For the text-containing cell, return its midpoint in [X, Y] coordinate format. 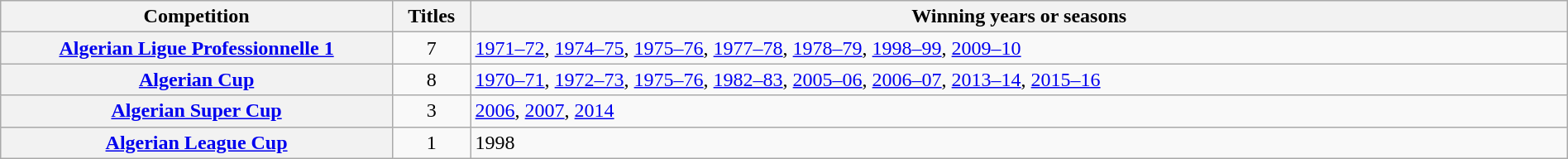
1971–72, 1974–75, 1975–76, 1977–78, 1978–79, 1998–99, 2009–10 [1019, 48]
Competition [197, 17]
8 [432, 79]
Algerian League Cup [197, 142]
1 [432, 142]
7 [432, 48]
1970–71, 1972–73, 1975–76, 1982–83, 2005–06, 2006–07, 2013–14, 2015–16 [1019, 79]
Winning years or seasons [1019, 17]
Algerian Ligue Professionnelle 1 [197, 48]
2006, 2007, 2014 [1019, 111]
Algerian Cup [197, 79]
1998 [1019, 142]
3 [432, 111]
Titles [432, 17]
Algerian Super Cup [197, 111]
